Search for the cell housing the specified text and yield its (X, Y) center coordinate. 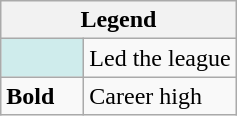
Led the league (160, 58)
Career high (160, 96)
Bold (42, 96)
Legend (118, 20)
